From the cell containing the given text, extract its center point as [X, Y] coordinate. 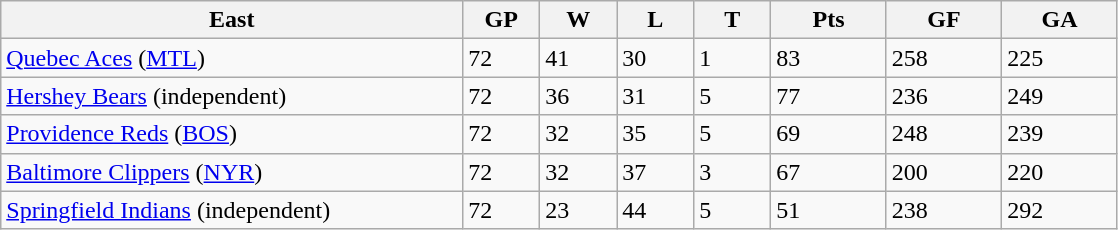
37 [656, 172]
GA [1060, 20]
Springfield Indians (independent) [232, 210]
83 [829, 58]
236 [944, 96]
30 [656, 58]
249 [1060, 96]
238 [944, 210]
31 [656, 96]
200 [944, 172]
77 [829, 96]
T [732, 20]
239 [1060, 134]
69 [829, 134]
3 [732, 172]
44 [656, 210]
292 [1060, 210]
36 [578, 96]
Quebec Aces (MTL) [232, 58]
67 [829, 172]
W [578, 20]
225 [1060, 58]
248 [944, 134]
23 [578, 210]
L [656, 20]
51 [829, 210]
Hershey Bears (independent) [232, 96]
Baltimore Clippers (NYR) [232, 172]
East [232, 20]
35 [656, 134]
GP [502, 20]
1 [732, 58]
41 [578, 58]
258 [944, 58]
Pts [829, 20]
Providence Reds (BOS) [232, 134]
GF [944, 20]
220 [1060, 172]
